Detect which cell encompasses the target text, then output its (x, y) center coordinate. 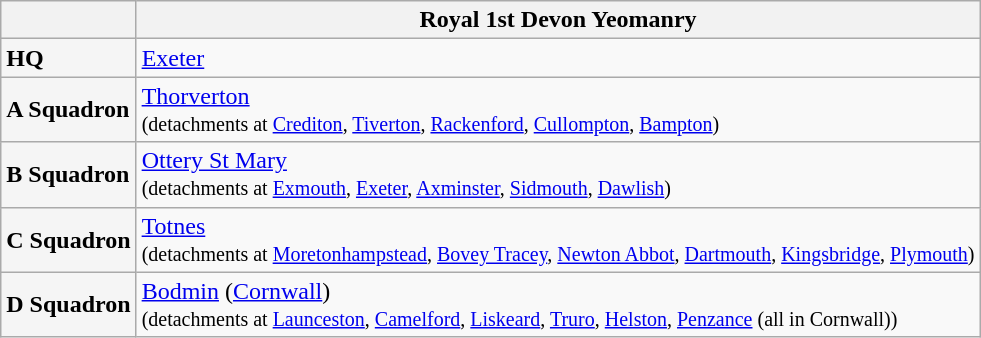
Thorverton (detachments at Crediton, Tiverton, Rackenford, Cullompton, Bampton) (558, 110)
Ottery St Mary (detachments at Exmouth, Exeter, Axminster, Sidmouth, Dawlish) (558, 174)
Royal 1st Devon Yeomanry (558, 20)
C Squadron (68, 240)
Exeter (558, 58)
Bodmin (Cornwall) (detachments at Launceston, Camelford, Liskeard, Truro, Helston, Penzance (all in Cornwall)) (558, 304)
HQ (68, 58)
A Squadron (68, 110)
Totnes (detachments at Moretonhampstead, Bovey Tracey, Newton Abbot, Dartmouth, Kingsbridge, Plymouth) (558, 240)
B Squadron (68, 174)
D Squadron (68, 304)
